Scan for the cell matching the given text and deliver its (x, y) coordinate at center. 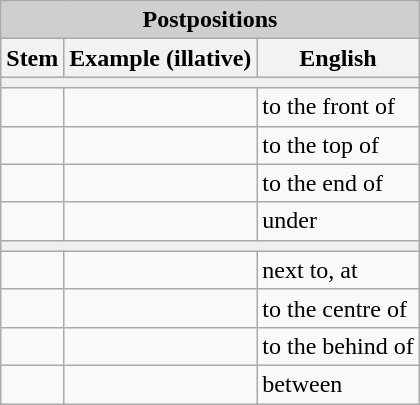
to the top of (338, 145)
English (338, 58)
next to, at (338, 270)
to the behind of (338, 346)
under (338, 221)
to the end of (338, 183)
to the centre of (338, 308)
to the front of (338, 107)
Stem (32, 58)
between (338, 384)
Postpositions (210, 20)
Example (illative) (160, 58)
